Provide the [x, y] coordinate of the cell's center where the given text is located.  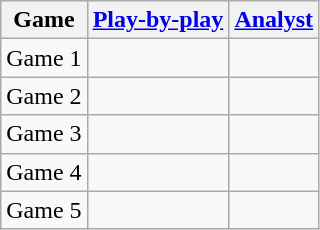
Game 4 [44, 172]
Game [44, 20]
Analyst [274, 20]
Play-by-play [158, 20]
Game 1 [44, 58]
Game 2 [44, 96]
Game 5 [44, 210]
Game 3 [44, 134]
